Return the [X, Y] coordinate for the center point of the cell that contains the specified text.  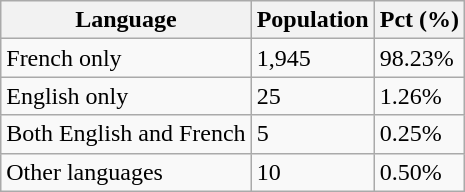
Language [126, 20]
0.50% [419, 172]
5 [312, 134]
1,945 [312, 58]
Population [312, 20]
Pct (%) [419, 20]
Other languages [126, 172]
1.26% [419, 96]
English only [126, 96]
French only [126, 58]
10 [312, 172]
0.25% [419, 134]
25 [312, 96]
Both English and French [126, 134]
98.23% [419, 58]
